Return (x, y) of the center of cell containing provided text 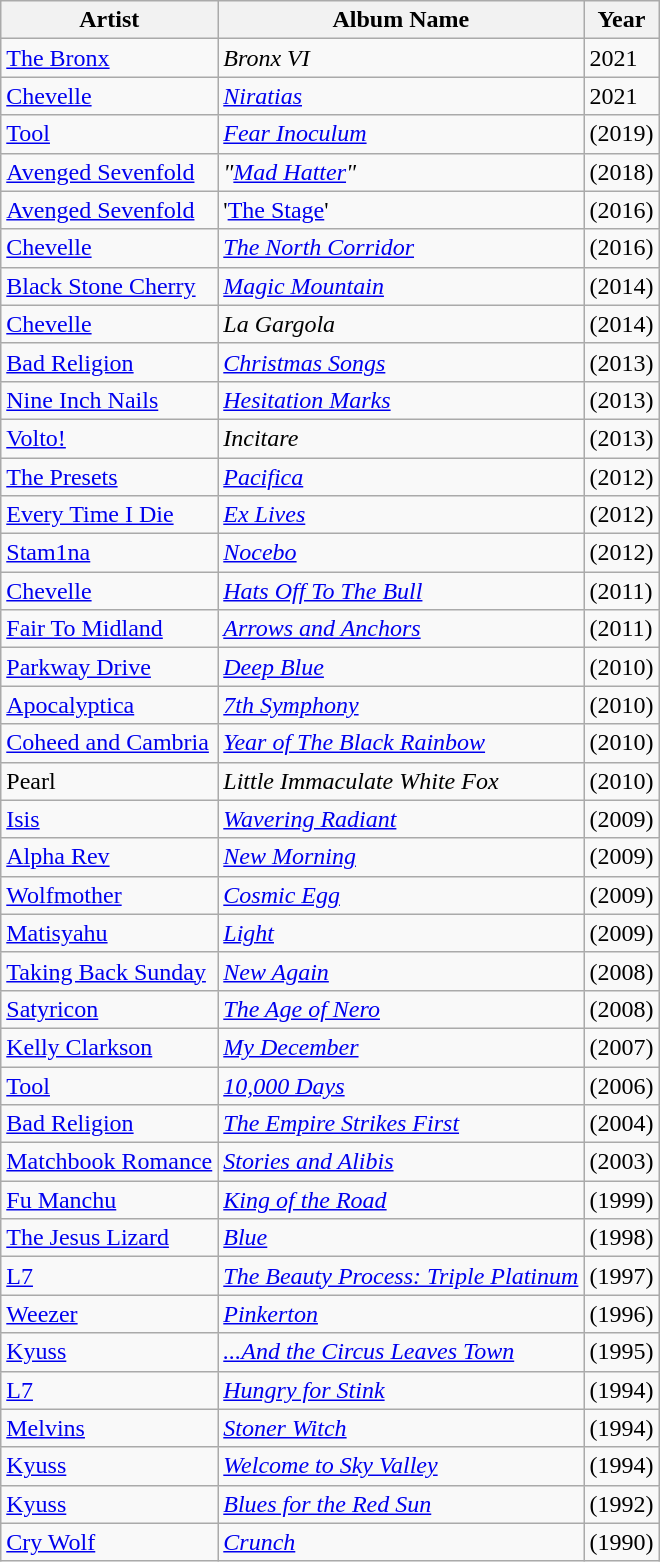
Kelly Clarkson (110, 1047)
Matisyahu (110, 933)
Incitare (401, 438)
Taking Back Sunday (110, 971)
(2006) (622, 1085)
Album Name (401, 20)
Magic Mountain (401, 286)
Every Time I Die (110, 515)
Alpha Rev (110, 857)
Bronx VI (401, 58)
New Morning (401, 857)
(1995) (622, 1352)
Light (401, 933)
(2003) (622, 1162)
The North Corridor (401, 248)
(2019) (622, 134)
7th Symphony (401, 705)
The Empire Strikes First (401, 1124)
(1990) (622, 1542)
10,000 Days (401, 1085)
Blues for the Red Sun (401, 1504)
Niratias (401, 96)
Hungry for Stink (401, 1390)
King of the Road (401, 1200)
Fair To Midland (110, 629)
Weezer (110, 1314)
La Gargola (401, 324)
(2004) (622, 1124)
Crunch (401, 1542)
The Presets (110, 477)
Wolfmother (110, 895)
New Again (401, 971)
Year (622, 20)
Blue (401, 1238)
Pearl (110, 781)
(1992) (622, 1504)
Melvins (110, 1428)
Hats Off To The Bull (401, 591)
Stoner Witch (401, 1428)
Artist (110, 20)
The Jesus Lizard (110, 1238)
Black Stone Cherry (110, 286)
Volto! (110, 438)
...And the Circus Leaves Town (401, 1352)
(1998) (622, 1238)
Cosmic Egg (401, 895)
Christmas Songs (401, 362)
My December (401, 1047)
(1999) (622, 1200)
Little Immaculate White Fox (401, 781)
Isis (110, 819)
Fu Manchu (110, 1200)
Parkway Drive (110, 667)
Welcome to Sky Valley (401, 1466)
Arrows and Anchors (401, 629)
(1997) (622, 1276)
Pacifica (401, 477)
Ex Lives (401, 515)
(2018) (622, 172)
Apocalyptica (110, 705)
The Beauty Process: Triple Platinum (401, 1276)
Cry Wolf (110, 1542)
Wavering Radiant (401, 819)
(1996) (622, 1314)
Satyricon (110, 1009)
(2007) (622, 1047)
Year of The Black Rainbow (401, 743)
Pinkerton (401, 1314)
"Mad Hatter" (401, 172)
'The Stage' (401, 210)
Fear Inoculum (401, 134)
Nine Inch Nails (110, 400)
The Bronx (110, 58)
Nocebo (401, 553)
The Age of Nero (401, 1009)
Stam1na (110, 553)
Hesitation Marks (401, 400)
Deep Blue (401, 667)
Stories and Alibis (401, 1162)
Coheed and Cambria (110, 743)
Matchbook Romance (110, 1162)
